Detect which cell encompasses the target text, then output its [x, y] center coordinate. 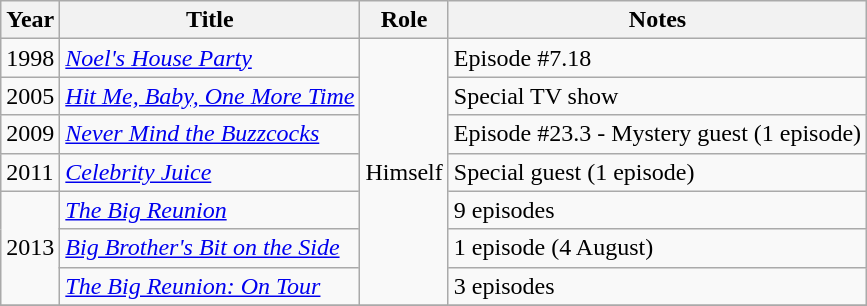
Big Brother's Bit on the Side [210, 248]
The Big Reunion [210, 210]
3 episodes [657, 286]
2009 [30, 134]
Special guest (1 episode) [657, 172]
Never Mind the Buzzcocks [210, 134]
1998 [30, 58]
Role [404, 20]
Notes [657, 20]
Hit Me, Baby, One More Time [210, 96]
Title [210, 20]
Special TV show [657, 96]
The Big Reunion: On Tour [210, 286]
Episode #23.3 - Mystery guest (1 episode) [657, 134]
1 episode (4 August) [657, 248]
Himself [404, 172]
Celebrity Juice [210, 172]
9 episodes [657, 210]
Episode #7.18 [657, 58]
2005 [30, 96]
Noel's House Party [210, 58]
2013 [30, 248]
2011 [30, 172]
Year [30, 20]
